Return [X, Y] of the center of cell containing provided text 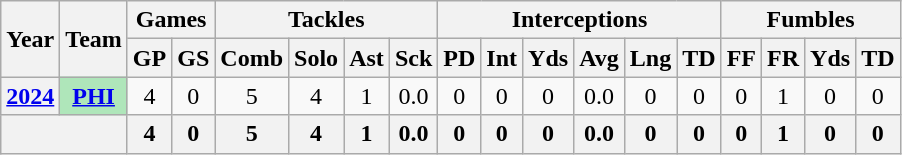
Int [502, 58]
GP [149, 58]
Sck [413, 58]
Lng [650, 58]
Team [94, 39]
FR [784, 58]
PHI [94, 96]
GS [194, 58]
PD [460, 58]
Year [30, 39]
2024 [30, 96]
Games [170, 20]
Ast [367, 58]
Avg [600, 58]
Tackles [326, 20]
Fumbles [810, 20]
Comb [252, 58]
Interceptions [580, 20]
Solo [316, 58]
FF [741, 58]
